Search for the cell housing the specified text and yield its (X, Y) center coordinate. 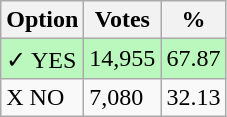
67.87 (194, 59)
7,080 (122, 97)
Option (42, 20)
14,955 (122, 59)
✓ YES (42, 59)
% (194, 20)
X NO (42, 97)
32.13 (194, 97)
Votes (122, 20)
